Capture the cell that displays the provided text and extract its (x, y) central coordinate. 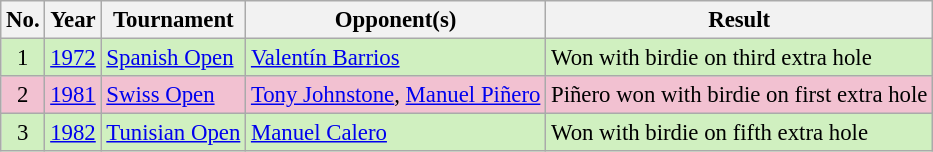
Spanish Open (174, 58)
Piñero won with birdie on first extra hole (740, 95)
1 (23, 58)
Result (740, 20)
Won with birdie on third extra hole (740, 58)
Won with birdie on fifth extra hole (740, 133)
Tony Johnstone, Manuel Piñero (396, 95)
3 (23, 133)
Tournament (174, 20)
2 (23, 95)
Valentín Barrios (396, 58)
No. (23, 20)
1982 (73, 133)
Swiss Open (174, 95)
Year (73, 20)
Manuel Calero (396, 133)
1981 (73, 95)
Tunisian Open (174, 133)
1972 (73, 58)
Opponent(s) (396, 20)
